Provide the [x, y] coordinate of the cell's center where the given text is located.  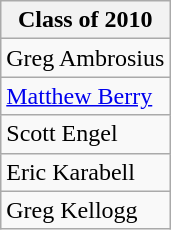
Greg Ambrosius [86, 58]
Matthew Berry [86, 96]
Class of 2010 [86, 20]
Scott Engel [86, 134]
Greg Kellogg [86, 210]
Eric Karabell [86, 172]
